From the cell containing the given text, extract its center point as [X, Y] coordinate. 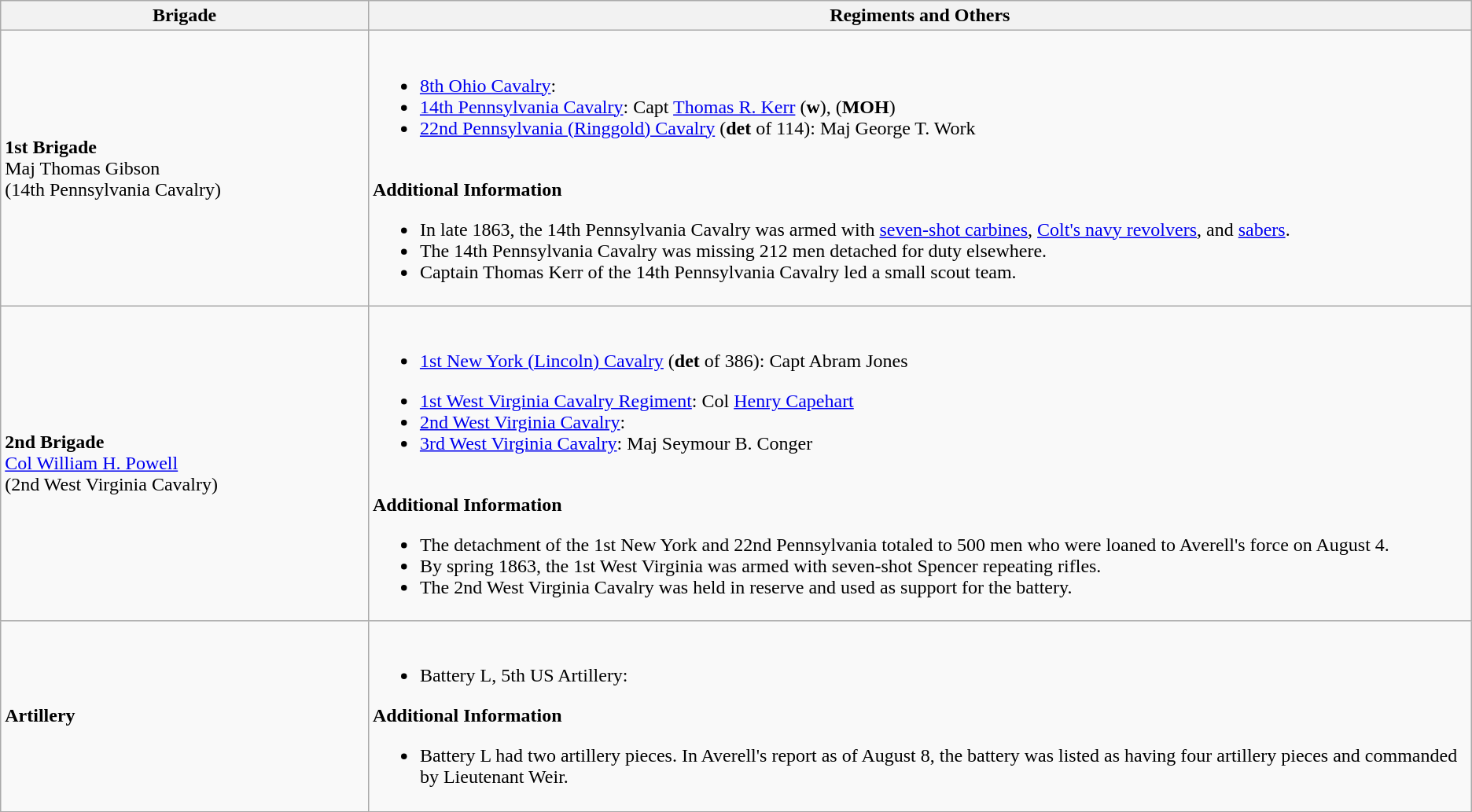
1st BrigadeMaj Thomas Gibson(14th Pennsylvania Cavalry) [185, 168]
Brigade [185, 16]
Regiments and Others [920, 16]
2nd BrigadeCol William H. Powell(2nd West Virginia Cavalry) [185, 464]
Artillery [185, 716]
